Scan for the cell matching the given text and deliver its [X, Y] coordinate at center. 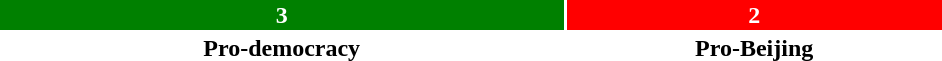
2 [754, 15]
3 [282, 15]
